Search for the cell housing the specified text and yield its (x, y) center coordinate. 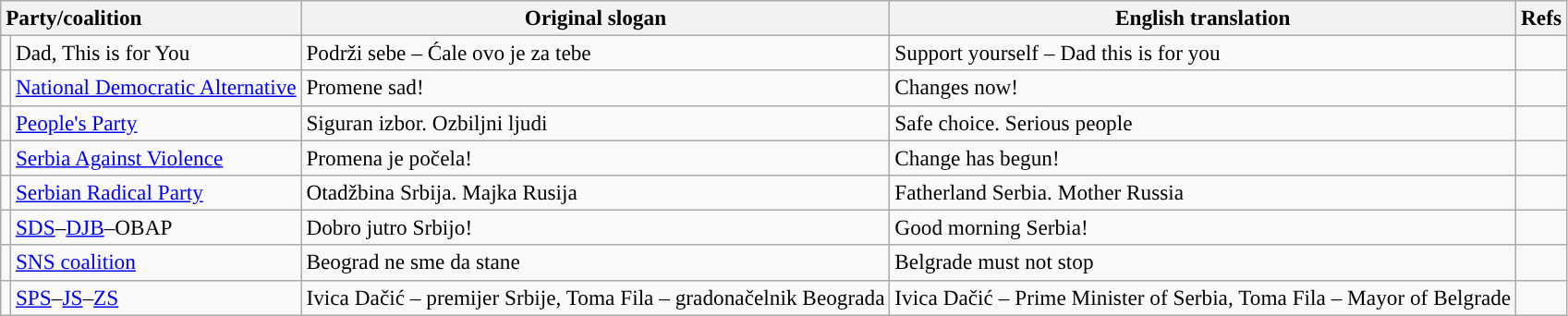
Dad, This is for You (157, 53)
Belgrade must not stop (1203, 262)
Otadžbina Srbija. Majka Rusija (595, 192)
Fatherland Serbia. Mother Russia (1203, 192)
People's Party (157, 123)
Serbian Radical Party (157, 192)
Original slogan (595, 18)
Siguran izbor. Ozbiljni ljudi (595, 123)
Safe choice. Serious people (1203, 123)
English translation (1203, 18)
Support yourself – Dad this is for you (1203, 53)
SPS–JS–ZS (157, 298)
Changes now! (1203, 88)
Party/coalition (152, 18)
Promena je počela! (595, 157)
Serbia Against Violence (157, 157)
Refs (1541, 18)
SDS–DJB–OBAP (157, 227)
Podrži sebe – Ćale ovo je za tebe (595, 53)
Change has begun! (1203, 157)
Promene sad! (595, 88)
SNS coalition (157, 262)
Dobro jutro Srbijo! (595, 227)
Ivica Dačić – premijer Srbije, Toma Fila – gradonačelnik Beograda (595, 298)
National Democratic Alternative (157, 88)
Beograd ne sme da stane (595, 262)
Ivica Dačić – Prime Minister of Serbia, Toma Fila – Mayor of Belgrade (1203, 298)
Good morning Serbia! (1203, 227)
